Return (x, y) of the center of cell containing provided text 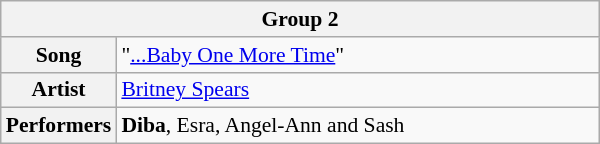
Song (59, 55)
Performers (59, 126)
Diba, Esra, Angel-Ann and Sash (358, 126)
Britney Spears (358, 90)
"...Baby One More Time" (358, 55)
Group 2 (300, 19)
Artist (59, 90)
